Scan for the cell matching the given text and deliver its [x, y] coordinate at center. 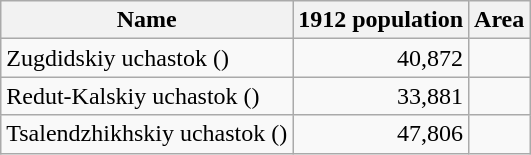
Name [147, 20]
47,806 [381, 134]
1912 population [381, 20]
Redut-Kalskiy uchastok () [147, 96]
40,872 [381, 58]
Area [500, 20]
Tsalendzhikhskiy uchastok () [147, 134]
33,881 [381, 96]
Zugdidskiy uchastok () [147, 58]
